Search for the cell housing the specified text and yield its [X, Y] center coordinate. 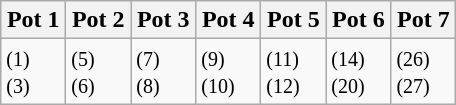
Pot 7 [424, 20]
(1) (3) [34, 72]
Pot 2 [98, 20]
(11) (12) [294, 72]
Pot 6 [358, 20]
(9) (10) [228, 72]
(14) (20) [358, 72]
Pot 5 [294, 20]
Pot 4 [228, 20]
(7) (8) [164, 72]
(5) (6) [98, 72]
Pot 3 [164, 20]
(26) (27) [424, 72]
Pot 1 [34, 20]
